From the cell containing the given text, extract its center point as (X, Y) coordinate. 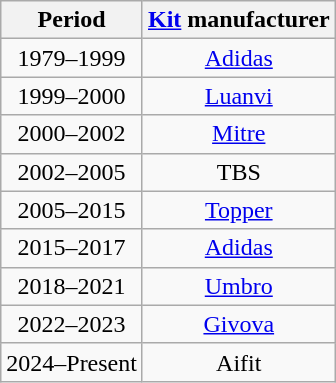
Kit manufacturer (238, 20)
TBS (238, 172)
2024–Present (72, 362)
2022–2023 (72, 324)
Luanvi (238, 96)
1999–2000 (72, 96)
1979–1999 (72, 58)
Umbro (238, 286)
2000–2002 (72, 134)
Period (72, 20)
2005–2015 (72, 210)
Aifit (238, 362)
Givova (238, 324)
Mitre (238, 134)
2015–2017 (72, 248)
Topper (238, 210)
2018–2021 (72, 286)
2002–2005 (72, 172)
